Extract the [x, y] coordinate from the center of the cell holding the provided text.  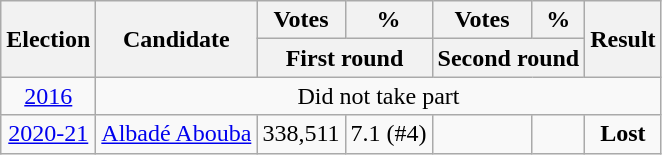
First round [344, 58]
Election [48, 39]
Result [623, 39]
7.1 (#4) [388, 134]
Albadé Abouba [176, 134]
2016 [48, 96]
Did not take part [378, 96]
338,511 [301, 134]
Lost [623, 134]
2020-21 [48, 134]
Second round [508, 58]
Candidate [176, 39]
